Return the (x, y) coordinate for the center point of the cell that contains the specified text.  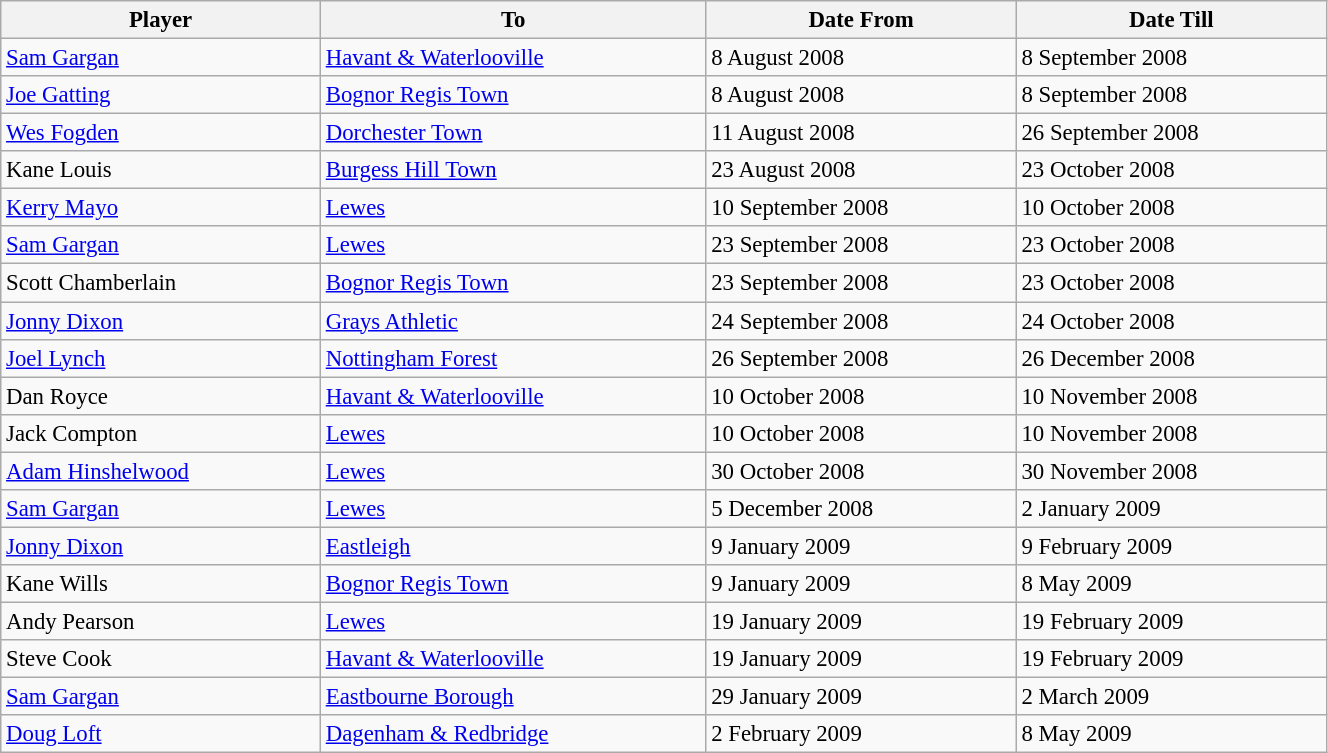
Andy Pearson (161, 621)
10 September 2008 (861, 208)
Player (161, 20)
9 February 2009 (1171, 546)
Dagenham & Redbridge (512, 734)
29 January 2009 (861, 697)
Jack Compton (161, 433)
Kane Louis (161, 170)
24 October 2008 (1171, 321)
Eastbourne Borough (512, 697)
30 November 2008 (1171, 471)
Doug Loft (161, 734)
Kerry Mayo (161, 208)
26 December 2008 (1171, 358)
24 September 2008 (861, 321)
30 October 2008 (861, 471)
11 August 2008 (861, 133)
Scott Chamberlain (161, 283)
Nottingham Forest (512, 358)
Steve Cook (161, 659)
Joel Lynch (161, 358)
To (512, 20)
2 January 2009 (1171, 509)
Date Till (1171, 20)
2 February 2009 (861, 734)
Grays Athletic (512, 321)
Eastleigh (512, 546)
23 August 2008 (861, 170)
Dorchester Town (512, 133)
5 December 2008 (861, 509)
Joe Gatting (161, 95)
Wes Fogden (161, 133)
Dan Royce (161, 396)
Date From (861, 20)
Kane Wills (161, 584)
2 March 2009 (1171, 697)
Burgess Hill Town (512, 170)
Adam Hinshelwood (161, 471)
